Scan for the cell matching the given text and deliver its [X, Y] coordinate at center. 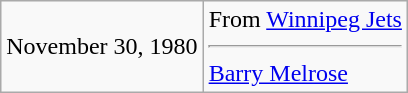
From Winnipeg JetsBarry Melrose [305, 47]
November 30, 1980 [102, 47]
